Locate the cell with the specified text and output its (X, Y) center coordinate. 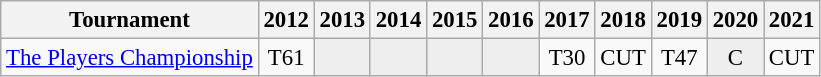
2012 (286, 20)
The Players Championship (130, 58)
2013 (342, 20)
2014 (398, 20)
2019 (679, 20)
T61 (286, 58)
2015 (455, 20)
2016 (511, 20)
Tournament (130, 20)
C (735, 58)
2020 (735, 20)
T47 (679, 58)
2018 (623, 20)
2017 (567, 20)
T30 (567, 58)
2021 (792, 20)
